Provide the (X, Y) coordinate of the cell's center where the given text is located.  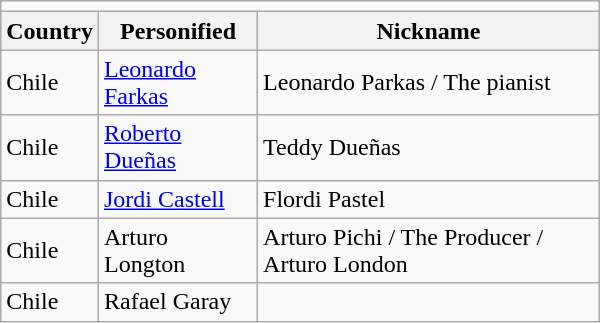
Arturo Longton (178, 250)
Country (50, 31)
Teddy Dueñas (429, 148)
Rafael Garay (178, 302)
Flordi Pastel (429, 199)
Leonardo Farkas (178, 82)
Leonardo Parkas / The pianist (429, 82)
Nickname (429, 31)
Personified (178, 31)
Jordi Castell (178, 199)
Arturo Pichi / The Producer / Arturo London (429, 250)
Roberto Dueñas (178, 148)
